For the text-containing cell, return its midpoint in (x, y) coordinate format. 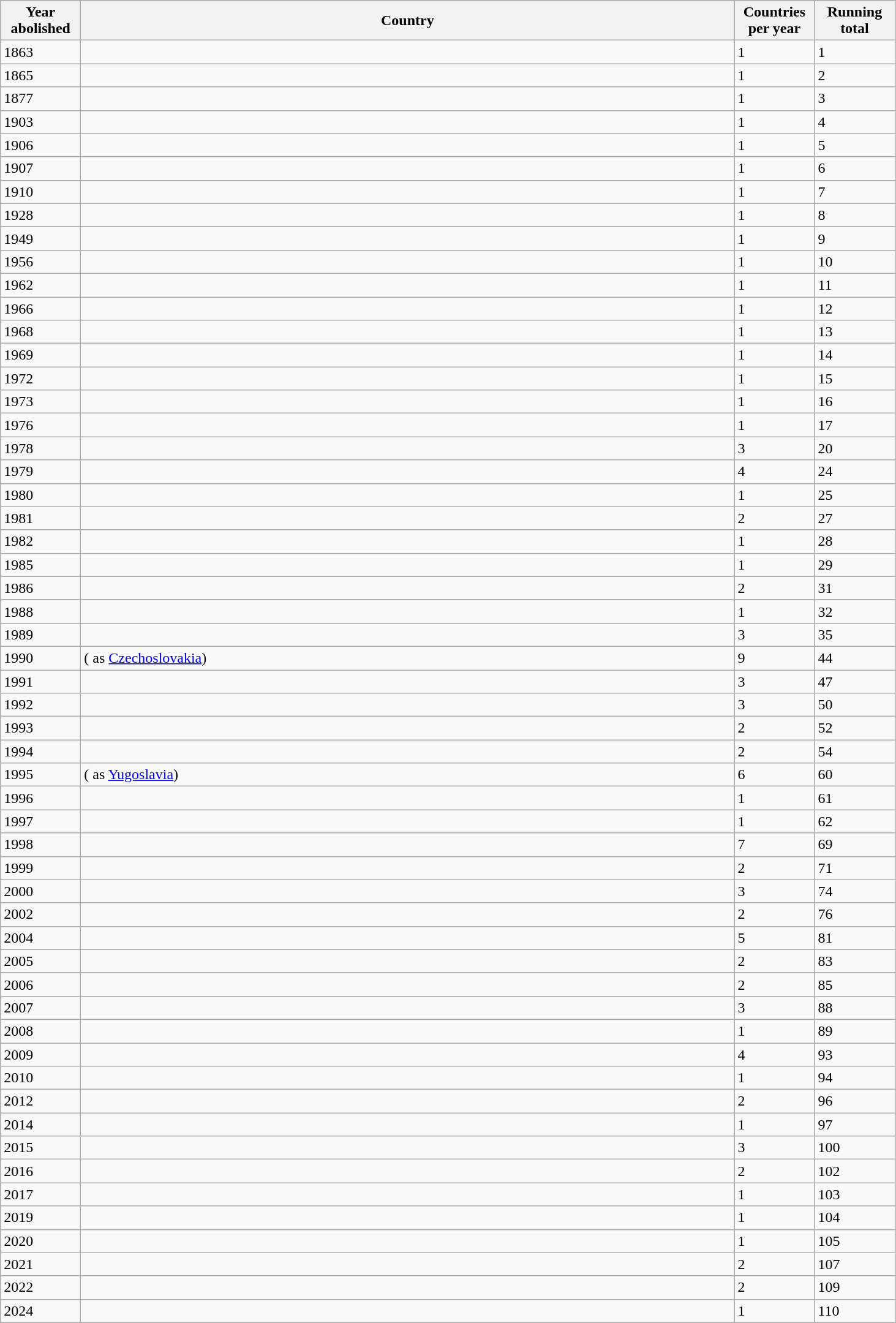
96 (855, 1101)
2009 (40, 1054)
83 (855, 961)
62 (855, 821)
2024 (40, 1311)
28 (855, 541)
1994 (40, 752)
1986 (40, 588)
100 (855, 1148)
1989 (40, 635)
2002 (40, 914)
1988 (40, 611)
25 (855, 495)
1976 (40, 425)
1877 (40, 99)
2000 (40, 891)
85 (855, 984)
44 (855, 658)
1969 (40, 355)
54 (855, 752)
60 (855, 775)
97 (855, 1125)
1978 (40, 448)
1981 (40, 518)
103 (855, 1194)
81 (855, 938)
61 (855, 798)
105 (855, 1241)
109 (855, 1287)
1956 (40, 262)
104 (855, 1218)
12 (855, 308)
1995 (40, 775)
1992 (40, 705)
1998 (40, 845)
2004 (40, 938)
1980 (40, 495)
2008 (40, 1031)
52 (855, 728)
1997 (40, 821)
11 (855, 285)
1928 (40, 215)
102 (855, 1171)
( as Yugoslavia) (408, 775)
76 (855, 914)
107 (855, 1264)
Country (408, 21)
1982 (40, 541)
32 (855, 611)
13 (855, 332)
110 (855, 1311)
24 (855, 472)
16 (855, 402)
15 (855, 379)
10 (855, 262)
29 (855, 565)
2015 (40, 1148)
1903 (40, 122)
1990 (40, 658)
2021 (40, 1264)
31 (855, 588)
1966 (40, 308)
1962 (40, 285)
1863 (40, 52)
1996 (40, 798)
1906 (40, 145)
74 (855, 891)
Year abolished (40, 21)
2006 (40, 984)
1972 (40, 379)
89 (855, 1031)
1907 (40, 168)
1973 (40, 402)
2012 (40, 1101)
1865 (40, 75)
71 (855, 868)
2014 (40, 1125)
2017 (40, 1194)
94 (855, 1078)
50 (855, 705)
8 (855, 215)
69 (855, 845)
27 (855, 518)
Countries per year (774, 21)
1910 (40, 192)
1993 (40, 728)
1979 (40, 472)
1985 (40, 565)
( as Czechoslovakia) (408, 658)
14 (855, 355)
1991 (40, 682)
2019 (40, 1218)
35 (855, 635)
88 (855, 1008)
17 (855, 425)
2022 (40, 1287)
2016 (40, 1171)
2020 (40, 1241)
93 (855, 1054)
1968 (40, 332)
2005 (40, 961)
20 (855, 448)
2007 (40, 1008)
2010 (40, 1078)
47 (855, 682)
Running total (855, 21)
1949 (40, 238)
1999 (40, 868)
